From the cell containing the given text, extract its center point as (X, Y) coordinate. 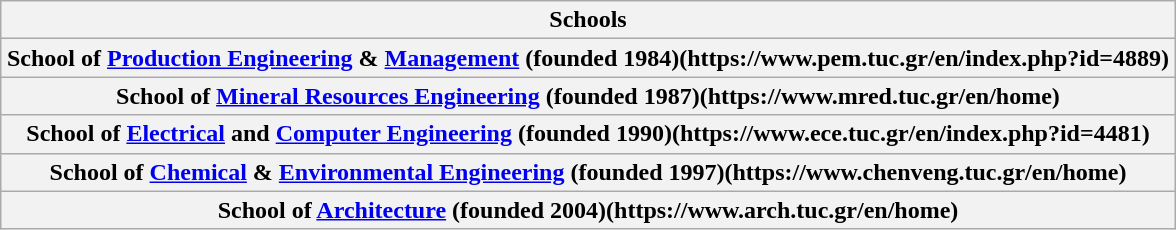
School of Production Εngineering & Management (founded 1984)(https://www.pem.tuc.gr/en/index.php?id=4889) (588, 58)
School of Architecture (founded 2004)(https://www.arch.tuc.gr/en/home) (588, 210)
School of Electrical and Computer Engineering (founded 1990)(https://www.ece.tuc.gr/en/index.php?id=4481) (588, 134)
School of Chemical & Environmental Engineering (founded 1997)(https://www.chenveng.tuc.gr/en/home) (588, 172)
Schools (588, 20)
School of Mineral Resources Engineering (founded 1987)(https://www.mred.tuc.gr/en/home) (588, 96)
